Scan for the cell matching the given text and deliver its (x, y) coordinate at center. 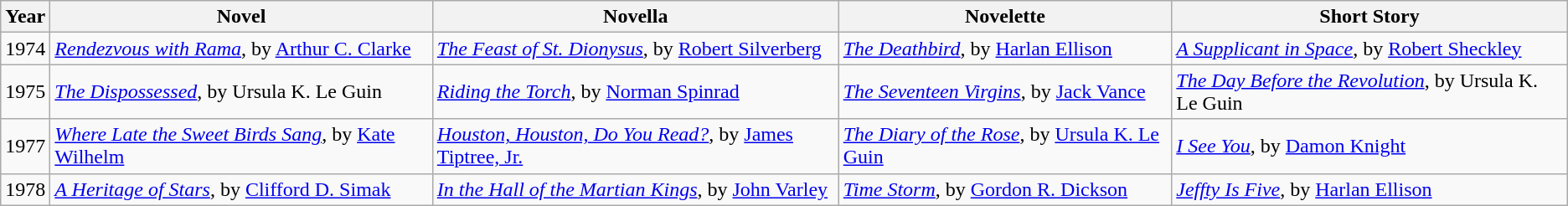
In the Hall of the Martian Kings, by John Varley (635, 189)
The Diary of the Rose, by Ursula K. Le Guin (1005, 146)
The Deathbird, by Harlan Ellison (1005, 49)
Rendezvous with Rama, by Arthur C. Clarke (241, 49)
The Seventeen Virgins, by Jack Vance (1005, 92)
The Day Before the Revolution, by Ursula K. Le Guin (1369, 92)
Novelette (1005, 17)
Time Storm, by Gordon R. Dickson (1005, 189)
Short Story (1369, 17)
1977 (25, 146)
1978 (25, 189)
I See You, by Damon Knight (1369, 146)
Year (25, 17)
A Supplicant in Space, by Robert Sheckley (1369, 49)
The Dispossessed, by Ursula K. Le Guin (241, 92)
The Feast of St. Dionysus, by Robert Silverberg (635, 49)
Houston, Houston, Do You Read?, by James Tiptree, Jr. (635, 146)
1975 (25, 92)
A Heritage of Stars, by Clifford D. Simak (241, 189)
Riding the Torch, by Norman Spinrad (635, 92)
1974 (25, 49)
Where Late the Sweet Birds Sang, by Kate Wilhelm (241, 146)
Novella (635, 17)
Novel (241, 17)
Jeffty Is Five, by Harlan Ellison (1369, 189)
